Return the (x, y) coordinate for the center point of the cell that contains the specified text.  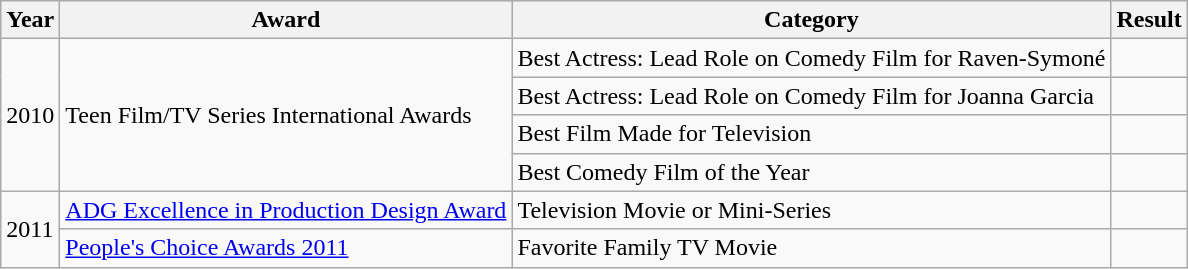
2010 (30, 115)
Award (286, 20)
Best Comedy Film of the Year (812, 172)
Teen Film/TV Series International Awards (286, 115)
Favorite Family TV Movie (812, 248)
Best Actress: Lead Role on Comedy Film for Joanna Garcia (812, 96)
ADG Excellence in Production Design Award (286, 210)
Television Movie or Mini-Series (812, 210)
2011 (30, 229)
Result (1149, 20)
Best Actress: Lead Role on Comedy Film for Raven-Symoné (812, 58)
Category (812, 20)
Best Film Made for Television (812, 134)
Year (30, 20)
People's Choice Awards 2011 (286, 248)
